Search for the cell housing the specified text and yield its [x, y] center coordinate. 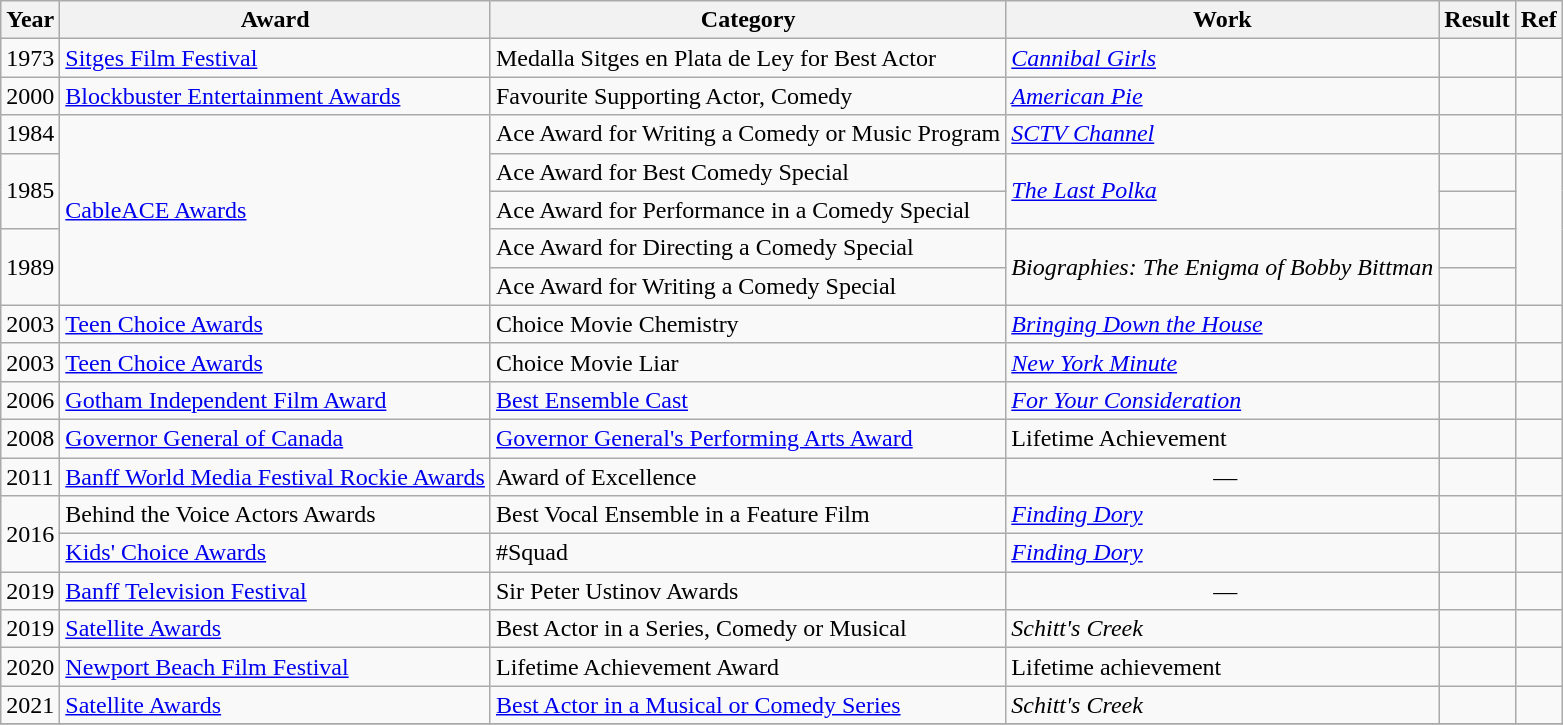
2000 [30, 96]
Award of Excellence [748, 477]
Year [30, 20]
1973 [30, 58]
Result [1477, 20]
Lifetime Achievement [1222, 438]
Work [1222, 20]
Cannibal Girls [1222, 58]
Behind the Voice Actors Awards [276, 515]
Category [748, 20]
2020 [30, 667]
Lifetime Achievement Award [748, 667]
2016 [30, 534]
2008 [30, 438]
2006 [30, 400]
Best Vocal Ensemble in a Feature Film [748, 515]
Best Actor in a Musical or Comedy Series [748, 705]
Best Actor in a Series, Comedy or Musical [748, 629]
Choice Movie Chemistry [748, 324]
1985 [30, 191]
Lifetime achievement [1222, 667]
Ace Award for Directing a Comedy Special [748, 248]
Kids' Choice Awards [276, 553]
2021 [30, 705]
Blockbuster Entertainment Awards [276, 96]
Ace Award for Best Comedy Special [748, 172]
Sir Peter Ustinov Awards [748, 591]
1984 [30, 134]
Newport Beach Film Festival [276, 667]
Ace Award for Writing a Comedy or Music Program [748, 134]
Ace Award for Writing a Comedy Special [748, 286]
Gotham Independent Film Award [276, 400]
Bringing Down the House [1222, 324]
Best Ensemble Cast [748, 400]
American Pie [1222, 96]
SCTV Channel [1222, 134]
Ace Award for Performance in a Comedy Special [748, 210]
Governor General's Performing Arts Award [748, 438]
Medalla Sitges en Plata de Ley for Best Actor [748, 58]
New York Minute [1222, 362]
Favourite Supporting Actor, Comedy [748, 96]
The Last Polka [1222, 191]
#Squad [748, 553]
1989 [30, 267]
Governor General of Canada [276, 438]
Banff Television Festival [276, 591]
CableACE Awards [276, 210]
Ref [1538, 20]
Award [276, 20]
Choice Movie Liar [748, 362]
Sitges Film Festival [276, 58]
Biographies: The Enigma of Bobby Bittman [1222, 267]
Banff World Media Festival Rockie Awards [276, 477]
2011 [30, 477]
For Your Consideration [1222, 400]
